Pinpoint the cell where the given text exists, returning its (x, y) midpoint coordinate. 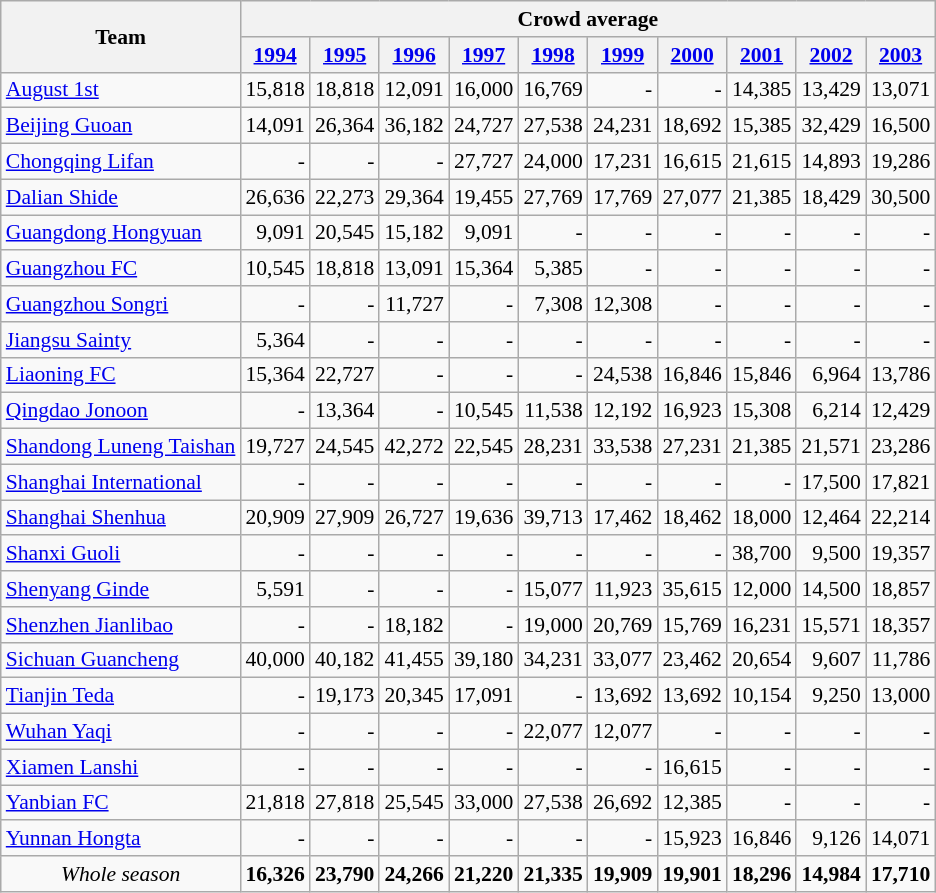
30,500 (900, 197)
15,182 (414, 233)
1998 (552, 55)
Jiangsu Sainty (121, 340)
17,091 (484, 696)
24,538 (622, 375)
9,126 (830, 839)
5,385 (552, 269)
14,984 (830, 874)
15,385 (762, 126)
18,000 (762, 518)
13,429 (830, 90)
38,700 (762, 554)
9,500 (830, 554)
19,727 (274, 447)
12,077 (622, 732)
1999 (622, 55)
Tianjin Teda (121, 696)
27,727 (484, 162)
Guangzhou FC (121, 269)
19,901 (692, 874)
22,727 (344, 375)
2001 (762, 55)
22,077 (552, 732)
24,231 (622, 126)
Team (121, 36)
39,180 (484, 660)
39,713 (552, 518)
19,636 (484, 518)
24,000 (552, 162)
15,077 (552, 589)
24,727 (484, 126)
33,077 (622, 660)
20,769 (622, 625)
Shanghai Shenhua (121, 518)
11,923 (622, 589)
12,000 (762, 589)
15,308 (762, 411)
41,455 (414, 660)
36,182 (414, 126)
42,272 (414, 447)
5,364 (274, 340)
5,591 (274, 589)
17,462 (622, 518)
18,357 (900, 625)
11,727 (414, 304)
10,154 (762, 696)
Shanghai International (121, 482)
11,786 (900, 660)
21,335 (552, 874)
14,091 (274, 126)
33,000 (484, 803)
25,545 (414, 803)
40,000 (274, 660)
August 1st (121, 90)
Guangdong Hongyuan (121, 233)
14,500 (830, 589)
Xiamen Lanshi (121, 767)
12,385 (692, 803)
15,846 (762, 375)
18,429 (830, 197)
11,538 (552, 411)
6,214 (830, 411)
35,615 (692, 589)
15,818 (274, 90)
28,231 (552, 447)
21,220 (484, 874)
17,231 (622, 162)
22,214 (900, 518)
18,182 (414, 625)
23,286 (900, 447)
16,000 (484, 90)
1996 (414, 55)
40,182 (344, 660)
18,296 (762, 874)
13,091 (414, 269)
24,266 (414, 874)
15,769 (692, 625)
12,192 (622, 411)
26,364 (344, 126)
34,231 (552, 660)
19,357 (900, 554)
Shanxi Guoli (121, 554)
Wuhan Yaqi (121, 732)
19,455 (484, 197)
12,091 (414, 90)
Chongqing Lifan (121, 162)
12,429 (900, 411)
2002 (830, 55)
Sichuan Guancheng (121, 660)
1995 (344, 55)
1997 (484, 55)
27,077 (692, 197)
26,692 (622, 803)
2000 (692, 55)
18,692 (692, 126)
26,636 (274, 197)
13,786 (900, 375)
Whole season (121, 874)
15,923 (692, 839)
Yunnan Hongta (121, 839)
9,607 (830, 660)
32,429 (830, 126)
17,500 (830, 482)
Yanbian FC (121, 803)
6,964 (830, 375)
13,000 (900, 696)
27,909 (344, 518)
Liaoning FC (121, 375)
13,364 (344, 411)
Shenyang Ginde (121, 589)
21,615 (762, 162)
16,326 (274, 874)
23,790 (344, 874)
19,000 (552, 625)
27,769 (552, 197)
21,571 (830, 447)
2003 (900, 55)
33,538 (622, 447)
27,818 (344, 803)
19,909 (622, 874)
9,250 (830, 696)
Shenzhen Jianlibao (121, 625)
Guangzhou Songri (121, 304)
29,364 (414, 197)
16,500 (900, 126)
17,710 (900, 874)
22,545 (484, 447)
16,923 (692, 411)
21,818 (274, 803)
12,308 (622, 304)
Qingdao Jonoon (121, 411)
18,462 (692, 518)
14,893 (830, 162)
19,173 (344, 696)
24,545 (344, 447)
Dalian Shide (121, 197)
27,231 (692, 447)
17,821 (900, 482)
20,345 (414, 696)
1994 (274, 55)
14,385 (762, 90)
12,464 (830, 518)
20,909 (274, 518)
Beijing Guoan (121, 126)
16,769 (552, 90)
18,857 (900, 589)
23,462 (692, 660)
17,769 (622, 197)
Crowd average (588, 19)
26,727 (414, 518)
20,545 (344, 233)
22,273 (344, 197)
Shandong Luneng Taishan (121, 447)
15,571 (830, 625)
14,071 (900, 839)
13,071 (900, 90)
20,654 (762, 660)
16,231 (762, 625)
7,308 (552, 304)
19,286 (900, 162)
